Pinpoint the cell where the given text exists, returning its (X, Y) midpoint coordinate. 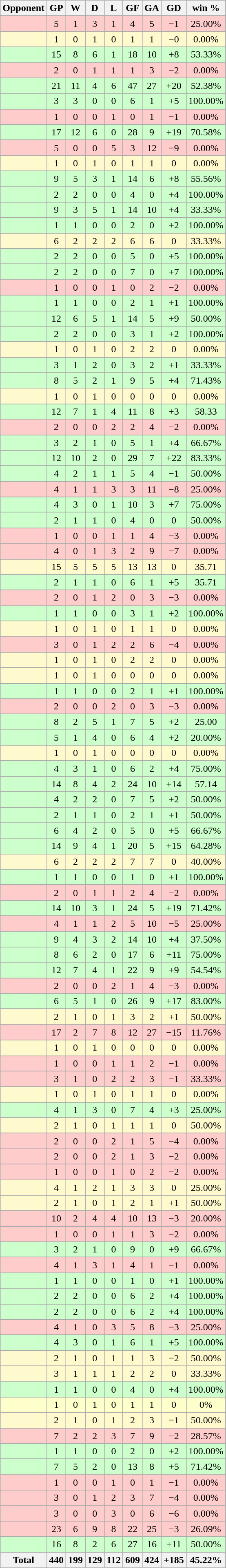
45.22% (206, 1560)
23 (56, 1529)
28.57% (206, 1435)
+185 (174, 1560)
26.09% (206, 1529)
25 (152, 1529)
440 (56, 1560)
−5 (174, 923)
129 (95, 1560)
−6 (174, 1513)
20 (132, 846)
L (114, 8)
70.58% (206, 132)
52.38% (206, 86)
71.43% (206, 380)
424 (152, 1560)
54.54% (206, 970)
+22 (174, 458)
18 (132, 55)
D (95, 8)
+14 (174, 784)
25.00 (206, 722)
57.14 (206, 784)
53.33% (206, 55)
−15 (174, 1032)
GF (132, 8)
Total (24, 1560)
W (76, 8)
40.00% (206, 861)
29 (132, 458)
−8 (174, 489)
37.50% (206, 939)
−7 (174, 551)
83.00% (206, 1001)
21 (56, 86)
GD (174, 8)
55.56% (206, 179)
199 (76, 1560)
47 (132, 86)
28 (132, 132)
−0 (174, 39)
83.33% (206, 458)
GP (56, 8)
+15 (174, 846)
112 (114, 1560)
58.33 (206, 411)
GA (152, 8)
+17 (174, 1001)
0% (206, 1405)
609 (132, 1560)
11.76% (206, 1032)
−9 (174, 148)
win % (206, 8)
26 (132, 1001)
+20 (174, 86)
Opponent (24, 8)
64.28% (206, 846)
